Determine the (X, Y) coordinate at the center of the cell enclosing the given text.  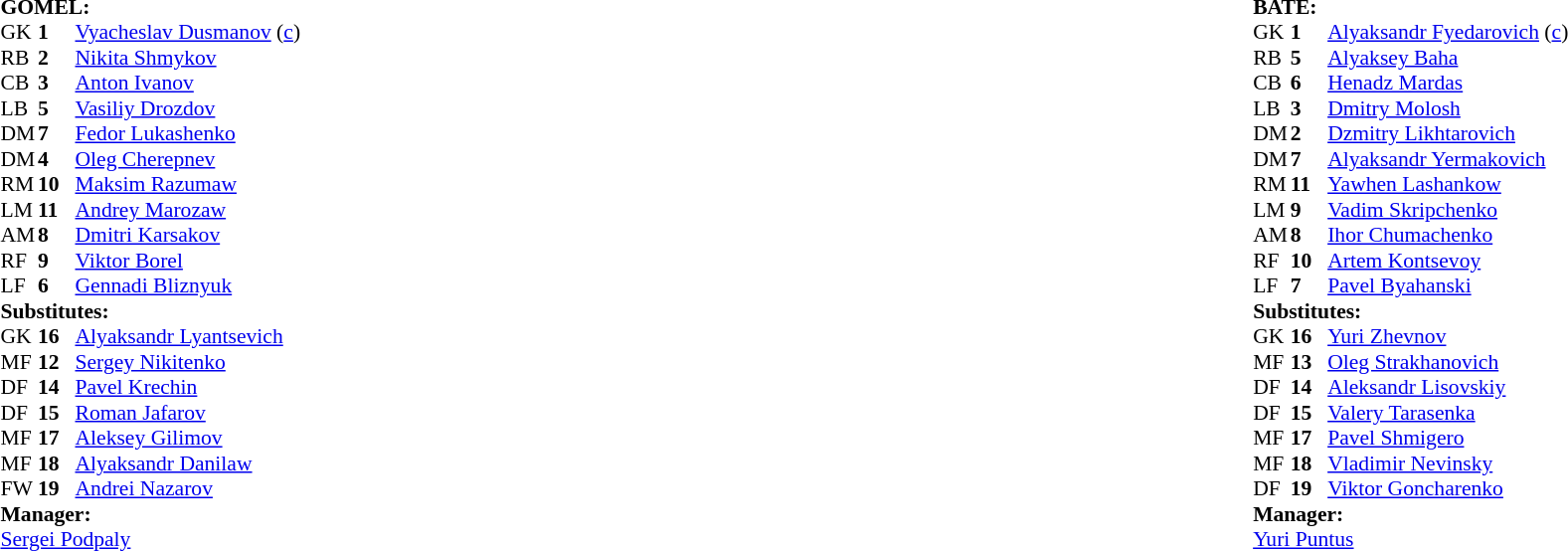
Pavel Krechin (189, 387)
Maksim Razumaw (189, 184)
Viktor Goncharenko (1448, 488)
Oleg Strakhanovich (1448, 362)
Dmitry Molosh (1448, 108)
Fedor Lukashenko (189, 134)
Ihor Chumachenko (1448, 236)
4 (57, 159)
Henadz Mardas (1448, 83)
Vadim Skripchenko (1448, 210)
Yawhen Lashankow (1448, 184)
Vasiliy Drozdov (189, 108)
Alyaksandr Yermakovich (1448, 159)
Dmitri Karsakov (189, 236)
Roman Jafarov (189, 413)
Nikita Shmykov (189, 58)
12 (57, 362)
Alyaksandr Lyantsevich (189, 337)
Alyaksey Baha (1448, 58)
Artem Kontsevoy (1448, 261)
Dzmitry Likhtarovich (1448, 134)
Viktor Borel (189, 261)
Andrey Marozaw (189, 210)
Alyaksandr Fyedarovich (c) (1448, 33)
Yuri Zhevnov (1448, 337)
Gennadi Bliznyuk (189, 285)
Alyaksandr Danilaw (189, 463)
Oleg Cherepnev (189, 159)
Vyacheslav Dusmanov (c) (189, 33)
Valery Tarasenka (1448, 413)
Pavel Shmigero (1448, 439)
Aleksey Gilimov (189, 439)
Pavel Byahanski (1448, 285)
13 (1309, 362)
Aleksandr Lisovskiy (1448, 387)
Sergey Nikitenko (189, 362)
Vladimir Nevinsky (1448, 463)
Anton Ivanov (189, 83)
Andrei Nazarov (189, 488)
FW (19, 488)
